Determine the [x, y] coordinate at the center of the cell enclosing the given text.  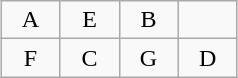
A [30, 20]
C [90, 58]
F [30, 58]
B [148, 20]
D [208, 58]
G [148, 58]
E [90, 20]
